Provide the [X, Y] coordinate of the cell's center where the given text is located.  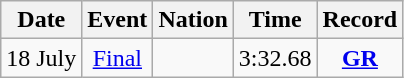
GR [360, 58]
Record [360, 20]
Final [118, 58]
Event [118, 20]
18 July [42, 58]
Date [42, 20]
Time [275, 20]
Nation [193, 20]
3:32.68 [275, 58]
